Provide the (x, y) coordinate of the cell's center where the given text is located.  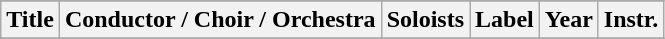
Instr. (631, 20)
Conductor / Choir / Orchestra (220, 20)
Year (568, 20)
Title (30, 20)
Label (505, 20)
Soloists (425, 20)
